Return [X, Y] of the center of cell containing provided text 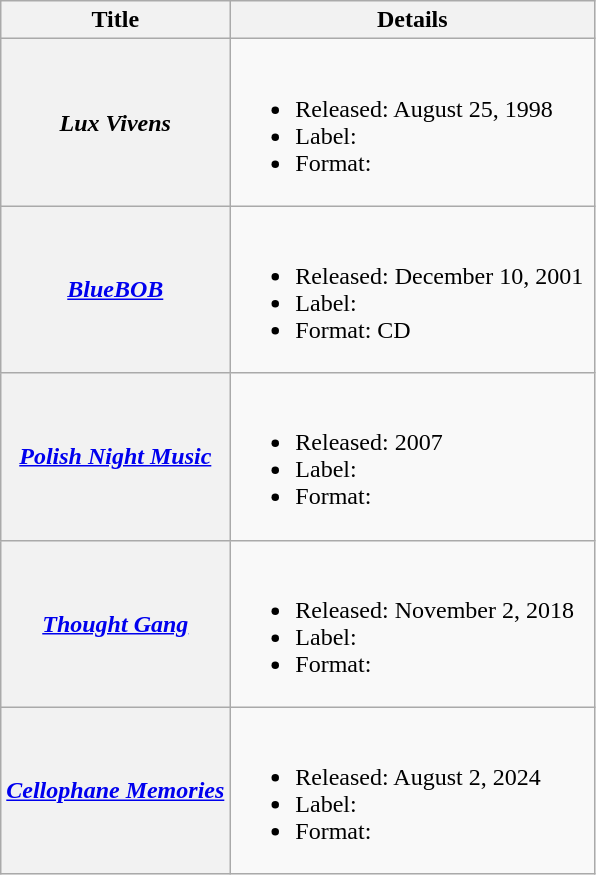
Title [116, 20]
Released: August 25, 1998 Label: Format: [412, 122]
Lux Vivens [116, 122]
Released: 2007 Label: Format: [412, 456]
Cellophane Memories [116, 790]
Thought Gang [116, 624]
Details [412, 20]
Released: December 10, 2001 Label: Format: CD [412, 290]
Released: August 2, 2024 Label: Format: [412, 790]
Polish Night Music [116, 456]
Released: November 2, 2018 Label: Format: [412, 624]
BlueBOB [116, 290]
